From the cell containing the given text, extract its center point as [x, y] coordinate. 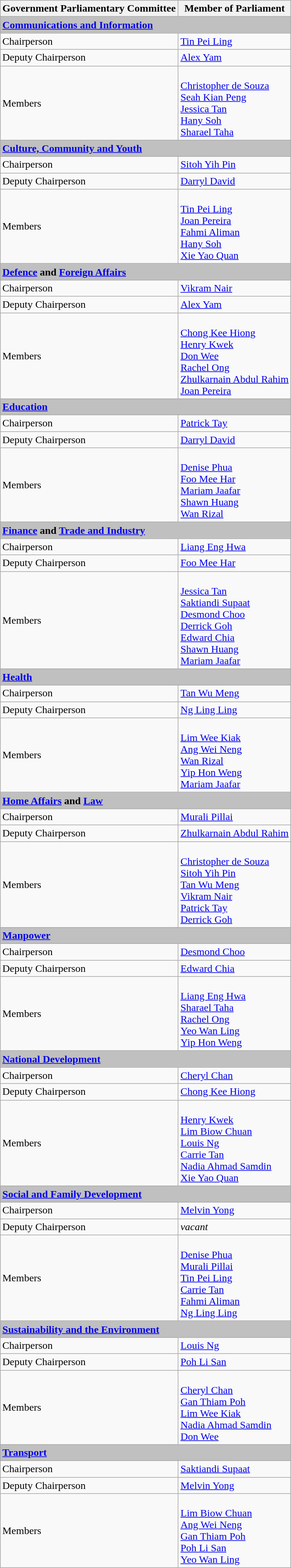
Home Affairs and Law [145, 800]
Murali Pillai [234, 817]
Denise Phua Foo Mee Har Mariam Jaafar Shawn Huang Wan Rizal [234, 485]
Sitoh Yih Pin [234, 165]
Cheryl Chan Gan Thiam Poh Lim Wee Kiak Nadia Ahmad Samdin Don Wee [234, 1407]
Tin Pei Ling [234, 41]
Saktiandi Supaat [234, 1469]
Social and Family Development [145, 1194]
Sustainability and the Environment [145, 1329]
Lim Wee Kiak Ang Wei Neng Wan Rizal Yip Hon Weng Mariam Jaafar [234, 755]
Desmond Choo [234, 952]
Vikram Nair [234, 288]
Chong Kee Hiong Henry Kwek Don Wee Rachel Ong Zhulkarnain Abdul Rahim Joan Pereira [234, 356]
Defence and Foreign Affairs [145, 272]
Culture, Community and Youth [145, 148]
Denise Phua Murali Pillai Tin Pei Ling Carrie Tan Fahmi Aliman Ng Ling Ling [234, 1278]
Zhulkarnain Abdul Rahim [234, 833]
Health [145, 677]
Christopher de Souza Sitoh Yih Pin Tan Wu Meng Vikram Nair Patrick Tay Derrick Goh [234, 885]
Tin Pei Ling Joan Pereira Fahmi Aliman Hany Soh Xie Yao Quan [234, 226]
Poh Li San [234, 1362]
Tan Wu Meng [234, 693]
Communications and Information [145, 25]
Liang Eng Hwa [234, 547]
Manpower [145, 936]
Chong Kee Hiong [234, 1092]
Transport [145, 1453]
Edward Chia [234, 968]
Liang Eng Hwa Sharael Taha Rachel Ong Yeo Wan Ling Yip Hon Weng [234, 1014]
Ng Ling Ling [234, 710]
vacant [234, 1227]
Foo Mee Har [234, 563]
Christopher de Souza Seah Kian Peng Jessica Tan Hany Soh Sharael Taha [234, 103]
Government Parliamentary Committee [89, 9]
Patrick Tay [234, 423]
Lim Biow Chuan Ang Wei Neng Gan Thiam Poh Poh Li San Yeo Wan Ling [234, 1531]
Henry Kwek Lim Biow Chuan Louis Ng Carrie Tan Nadia Ahmad Samdin Xie Yao Quan [234, 1143]
National Development [145, 1059]
Cheryl Chan [234, 1075]
Jessica Tan Saktiandi Supaat Desmond Choo Derrick Goh Edward Chia Shawn Huang Mariam Jaafar [234, 620]
Finance and Trade and Industry [145, 530]
Member of Parliament [234, 9]
Education [145, 407]
Louis Ng [234, 1345]
